Output the (x, y) coordinate of the center of the cell containing the given text.  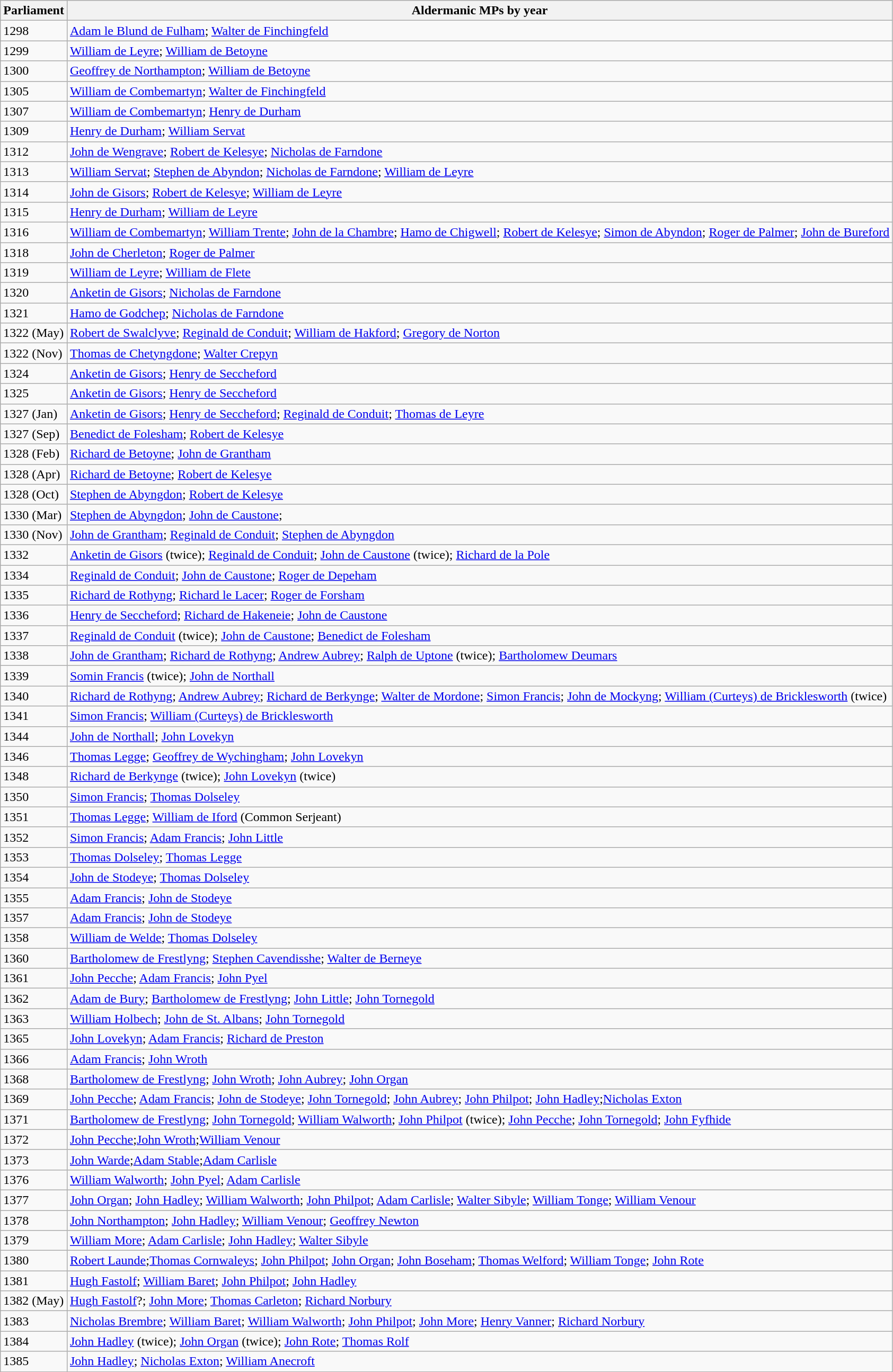
1368 (34, 1079)
Parliament (34, 11)
1372 (34, 1139)
Henry de Durham; William de Leyre (479, 212)
William Holbech; John de St. Albans; John Tornegold (479, 1019)
1338 (34, 656)
1328 (Apr) (34, 474)
1365 (34, 1039)
Simon Francis; Adam Francis; John Little (479, 837)
1328 (Feb) (34, 454)
1336 (34, 616)
John Hadley; Nicholas Exton; William Anecroft (479, 1361)
1350 (34, 797)
1298 (34, 31)
1327 (Jan) (34, 414)
William de Welde; Thomas Dolseley (479, 938)
1353 (34, 857)
1315 (34, 212)
Richard de Rothyng; Andrew Aubrey; Richard de Berkynge; Walter de Mordone; Simon Francis; John de Mockyng; William (Curteys) de Bricklesworth (twice) (479, 696)
1357 (34, 918)
Bartholomew de Frestlyng; Stephen Cavendisshe; Walter de Berneye (479, 958)
Somin Francis (twice); John de Northall (479, 676)
John Warde;Adam Stable;Adam Carlisle (479, 1160)
William de Combemartyn; Walter de Finchingfeld (479, 91)
John de Cherleton; Roger de Palmer (479, 253)
1330 (Nov) (34, 534)
Aldermanic MPs by year (479, 11)
1362 (34, 999)
1380 (34, 1261)
1348 (34, 777)
Reginald de Conduit; John de Caustone; Roger de Depeham (479, 575)
Stephen de Abyngdon; John de Caustone; (479, 514)
Anketin de Gisors; Henry de Seccheford; Reginald de Conduit; Thomas de Leyre (479, 414)
1352 (34, 837)
1313 (34, 172)
1321 (34, 313)
Hugh Fastolf; William Baret; John Philpot; John Hadley (479, 1281)
William Servat; Stephen de Abyndon; Nicholas de Farndone; William de Leyre (479, 172)
1346 (34, 756)
William de Combemartyn; Henry de Durham (479, 111)
1299 (34, 51)
1376 (34, 1180)
Adam de Bury; Bartholomew de Frestlyng; John Little; John Tornegold (479, 999)
Anketin de Gisors (twice); Reginald de Conduit; John de Caustone (twice); Richard de la Pole (479, 555)
John Hadley (twice); John Organ (twice); John Rote; Thomas Rolf (479, 1341)
1340 (34, 696)
John Pecche; Adam Francis; John Pyel (479, 978)
John Northampton; John Hadley; William Venour; Geoffrey Newton (479, 1220)
1363 (34, 1019)
1360 (34, 958)
Richard de Rothyng; Richard le Lacer; Roger de Forsham (479, 595)
1379 (34, 1241)
John Organ; John Hadley; William Walworth; John Philpot; Adam Carlisle; Walter Sibyle; William Tonge; William Venour (479, 1200)
1320 (34, 293)
1324 (34, 373)
1334 (34, 575)
Richard de Betoyne; John de Grantham (479, 454)
Reginald de Conduit (twice); John de Caustone; Benedict de Folesham (479, 636)
1307 (34, 111)
1371 (34, 1119)
William de Combemartyn; William Trente; John de la Chambre; Hamo de Chigwell; Robert de Kelesye; Simon de Abyndon; Roger de Palmer; John de Bureford (479, 232)
1373 (34, 1160)
1385 (34, 1361)
Stephen de Abyngdon; Robert de Kelesye (479, 494)
1383 (34, 1321)
William Walworth; John Pyel; Adam Carlisle (479, 1180)
Simon Francis; William (Curteys) de Bricklesworth (479, 716)
John Pecche; Adam Francis; John de Stodeye; John Tornegold; John Aubrey; John Philpot; John Hadley;Nicholas Exton (479, 1099)
1316 (34, 232)
Benedict de Folesham; Robert de Kelesye (479, 434)
Robert Launde;Thomas Cornwaleys; John Philpot; John Organ; John Boseham; Thomas Welford; William Tonge; John Rote (479, 1261)
John de Gisors; Robert de Kelesye; William de Leyre (479, 192)
Henry de Durham; William Servat (479, 131)
John de Stodeye; Thomas Dolseley (479, 877)
1332 (34, 555)
1384 (34, 1341)
1318 (34, 253)
William de Leyre; William de Flete (479, 273)
Thomas Dolseley; Thomas Legge (479, 857)
Geoffrey de Northampton; William de Betoyne (479, 71)
1309 (34, 131)
Hugh Fastolf?; John More; Thomas Carleton; Richard Norbury (479, 1301)
1361 (34, 978)
1339 (34, 676)
1366 (34, 1059)
Henry de Seccheford; Richard de Hakeneie; John de Caustone (479, 616)
John Pecche;John Wroth;William Venour (479, 1139)
Bartholomew de Frestlyng; John Wroth; John Aubrey; John Organ (479, 1079)
1355 (34, 898)
Thomas Legge; Geoffrey de Wychingham; John Lovekyn (479, 756)
1369 (34, 1099)
Adam Francis; John Wroth (479, 1059)
William de Leyre; William de Betoyne (479, 51)
Robert de Swalclyve; Reginald de Conduit; William de Hakford; Gregory de Norton (479, 333)
1358 (34, 938)
1305 (34, 91)
1314 (34, 192)
1335 (34, 595)
1330 (Mar) (34, 514)
1344 (34, 736)
1341 (34, 716)
1377 (34, 1200)
Hamo de Godchep; Nicholas de Farndone (479, 313)
John de Northall; John Lovekyn (479, 736)
1319 (34, 273)
1337 (34, 636)
Thomas Legge; William de Iford (Common Serjeant) (479, 817)
1327 (Sep) (34, 434)
1328 (Oct) (34, 494)
Nicholas Brembre; William Baret; William Walworth; John Philpot; John More; Henry Vanner; Richard Norbury (479, 1321)
William More; Adam Carlisle; John Hadley; Walter Sibyle (479, 1241)
John de Wengrave; Robert de Kelesye; Nicholas de Farndone (479, 152)
1381 (34, 1281)
1354 (34, 877)
1322 (Nov) (34, 353)
Anketin de Gisors; Nicholas de Farndone (479, 293)
Adam le Blund de Fulham; Walter de Finchingfeld (479, 31)
John Lovekyn; Adam Francis; Richard de Preston (479, 1039)
Richard de Berkynge (twice); John Lovekyn (twice) (479, 777)
1312 (34, 152)
Simon Francis; Thomas Dolseley (479, 797)
Thomas de Chetyngdone; Walter Crepyn (479, 353)
1351 (34, 817)
1322 (May) (34, 333)
1378 (34, 1220)
Bartholomew de Frestlyng; John Tornegold; William Walworth; John Philpot (twice); John Pecche; John Tornegold; John Fyfhide (479, 1119)
1300 (34, 71)
1382 (May) (34, 1301)
John de Grantham; Reginald de Conduit; Stephen de Abyngdon (479, 534)
1325 (34, 394)
John de Grantham; Richard de Rothyng; Andrew Aubrey; Ralph de Uptone (twice); Bartholomew Deumars (479, 656)
Richard de Betoyne; Robert de Kelesye (479, 474)
